Detect which cell encompasses the target text, then output its (x, y) center coordinate. 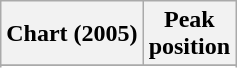
Peakposition (189, 34)
Chart (2005) (72, 34)
